Locate the cell with the specified text and output its (x, y) center coordinate. 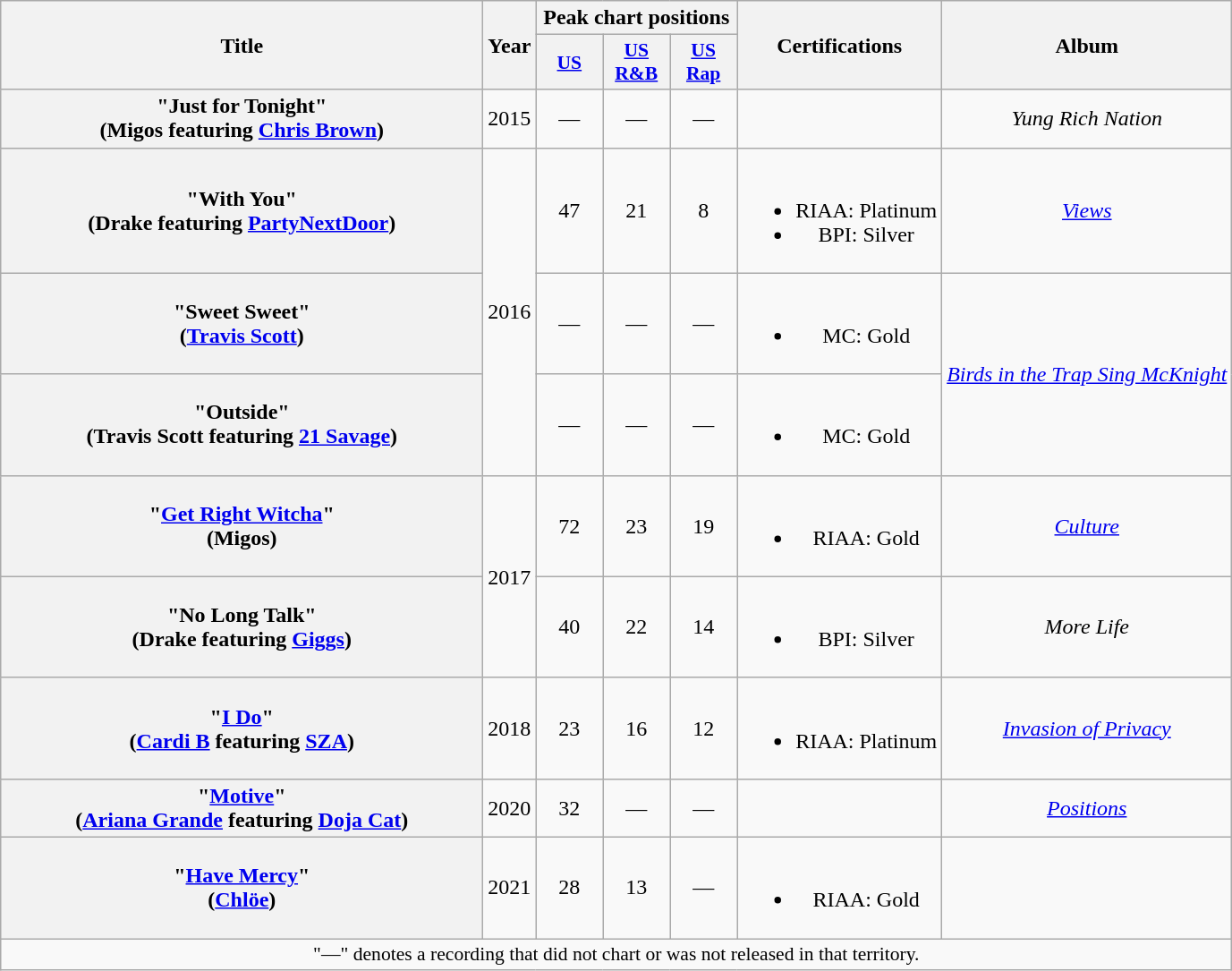
BPI: Silver (839, 626)
2017 (510, 576)
"With You"(Drake featuring PartyNextDoor) (242, 210)
USRap (703, 63)
Album (1087, 45)
"Outside"(Travis Scott featuring 21 Savage) (242, 424)
19 (703, 526)
Culture (1087, 526)
2016 (510, 311)
21 (637, 210)
"Motive"(Ariana Grande featuring Doja Cat) (242, 807)
2018 (510, 728)
RIAA: PlatinumBPI: Silver (839, 210)
"Have Mercy"(Chlöe) (242, 888)
"Just for Tonight"(Migos featuring Chris Brown) (242, 118)
47 (569, 210)
Positions (1087, 807)
Year (510, 45)
"Get Right Witcha"(Migos) (242, 526)
"No Long Talk"(Drake featuring Giggs) (242, 626)
12 (703, 728)
Certifications (839, 45)
13 (637, 888)
Peak chart positions (637, 18)
US (569, 63)
40 (569, 626)
Yung Rich Nation (1087, 118)
RIAA: Platinum (839, 728)
Invasion of Privacy (1087, 728)
8 (703, 210)
2015 (510, 118)
Title (242, 45)
72 (569, 526)
Views (1087, 210)
"—" denotes a recording that did not chart or was not released in that territory. (616, 954)
USR&B (637, 63)
22 (637, 626)
14 (703, 626)
"I Do"(Cardi B featuring SZA) (242, 728)
32 (569, 807)
2021 (510, 888)
Birds in the Trap Sing McKnight (1087, 374)
More Life (1087, 626)
28 (569, 888)
16 (637, 728)
2020 (510, 807)
"Sweet Sweet"(Travis Scott) (242, 324)
